Identify which cell holds the provided text, then report its (X, Y) central coordinate. 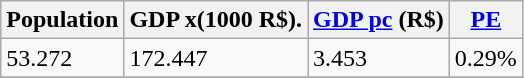
PE (486, 20)
3.453 (379, 58)
GDP x(1000 R$). (216, 20)
Population (62, 20)
0.29% (486, 58)
GDP pc (R$) (379, 20)
172.447 (216, 58)
53.272 (62, 58)
